Extract the [x, y] coordinate from the center of the cell holding the provided text.  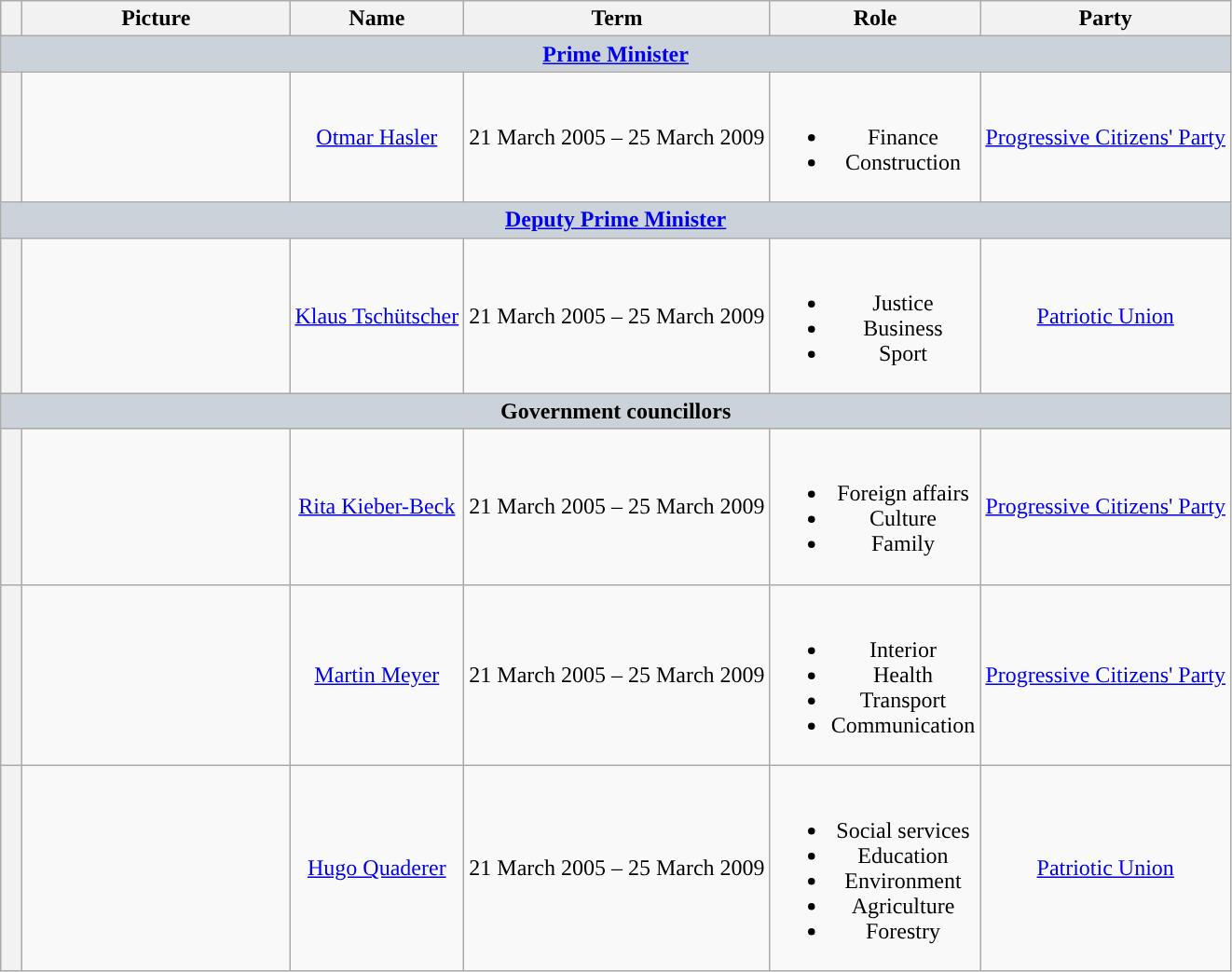
Picture [157, 19]
Role [875, 19]
Government councillors [616, 411]
Martin Meyer [376, 675]
FinanceConstruction [875, 137]
JusticeBusinessSport [875, 315]
Hugo Quaderer [376, 869]
Term [617, 19]
Prime Minister [616, 54]
Rita Kieber-Beck [376, 507]
Otmar Hasler [376, 137]
Deputy Prime Minister [616, 220]
Party [1105, 19]
InteriorHealthTransportCommunication [875, 675]
Social servicesEducationEnvironmentAgricultureForestry [875, 869]
Klaus Tschütscher [376, 315]
Foreign affairsCultureFamily [875, 507]
Name [376, 19]
